Extract the [x, y] coordinate from the center of the cell holding the provided text.  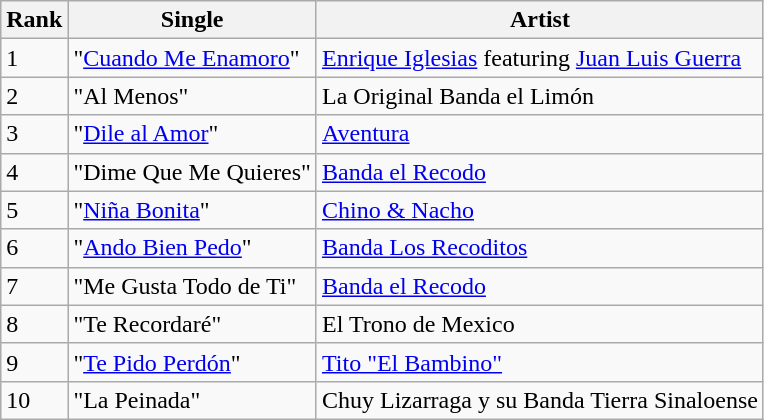
"La Peinada" [192, 400]
Tito "El Bambino" [540, 362]
2 [34, 96]
"Me Gusta Todo de Ti" [192, 286]
Aventura [540, 134]
"Niña Bonita" [192, 210]
Banda Los Recoditos [540, 248]
6 [34, 248]
Chino & Nacho [540, 210]
"Al Menos" [192, 96]
4 [34, 172]
"Te Pido Perdón" [192, 362]
"Cuando Me Enamoro" [192, 58]
La Original Banda el Limón [540, 96]
"Te Recordaré" [192, 324]
10 [34, 400]
"Dime Que Me Quieres" [192, 172]
3 [34, 134]
Single [192, 20]
"Dile al Amor" [192, 134]
1 [34, 58]
7 [34, 286]
Artist [540, 20]
Enrique Iglesias featuring Juan Luis Guerra [540, 58]
Chuy Lizarraga y su Banda Tierra Sinaloense [540, 400]
Rank [34, 20]
9 [34, 362]
8 [34, 324]
El Trono de Mexico [540, 324]
5 [34, 210]
"Ando Bien Pedo" [192, 248]
